Return the (x, y) coordinate for the center point of the cell that contains the specified text.  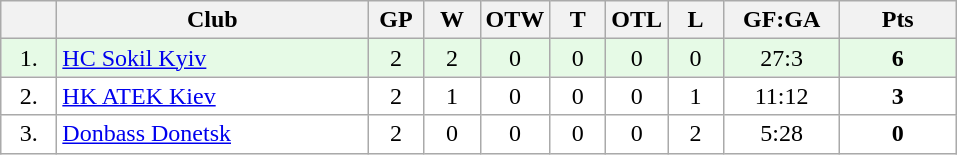
11:12 (782, 96)
GF:GA (782, 20)
1. (29, 58)
OTL (637, 20)
Club (212, 20)
27:3 (782, 58)
HK ATEK Kiev (212, 96)
2. (29, 96)
T (578, 20)
3 (898, 96)
OTW (515, 20)
HC Sokil Kyiv (212, 58)
L (696, 20)
W (452, 20)
6 (898, 58)
Donbass Donetsk (212, 134)
5:28 (782, 134)
3. (29, 134)
GP (396, 20)
Pts (898, 20)
